Output the [x, y] coordinate of the center of the cell containing the given text.  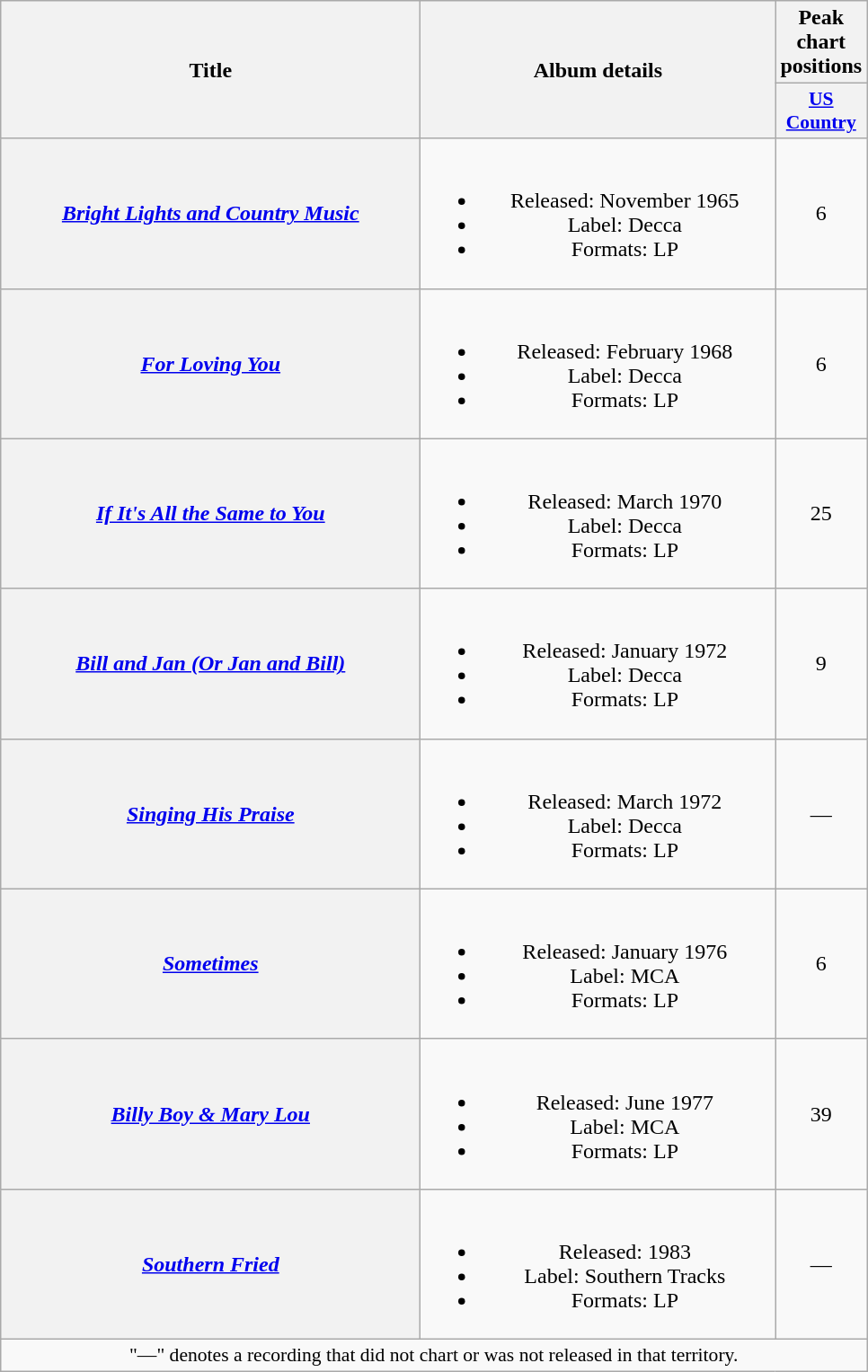
Album details [598, 70]
Released: March 1972Label: DeccaFormats: LP [598, 814]
Released: June 1977Label: MCAFormats: LP [598, 1114]
Released: January 1972Label: DeccaFormats: LP [598, 663]
Peakchartpositions [821, 42]
USCountry [821, 111]
Released: January 1976Label: MCAFormats: LP [598, 963]
9 [821, 663]
Released: February 1968Label: DeccaFormats: LP [598, 363]
Bill and Jan (Or Jan and Bill) [210, 663]
Billy Boy & Mary Lou [210, 1114]
Title [210, 70]
"—" denotes a recording that did not chart or was not released in that territory. [434, 1355]
Sometimes [210, 963]
If It's All the Same to You [210, 514]
Released: November 1965Label: DeccaFormats: LP [598, 214]
Released: March 1970Label: DeccaFormats: LP [598, 514]
Singing His Praise [210, 814]
Released: 1983Label: Southern TracksFormats: LP [598, 1263]
Southern Fried [210, 1263]
For Loving You [210, 363]
Bright Lights and Country Music [210, 214]
25 [821, 514]
39 [821, 1114]
